Return (x, y) of the center of cell containing provided text 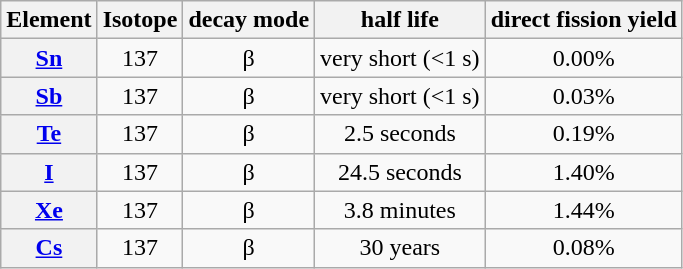
0.08% (584, 248)
Sb (49, 96)
direct fission yield (584, 20)
Element (49, 20)
0.19% (584, 134)
Sn (49, 58)
1.40% (584, 172)
24.5 seconds (400, 172)
2.5 seconds (400, 134)
3.8 minutes (400, 210)
0.00% (584, 58)
decay mode (249, 20)
0.03% (584, 96)
30 years (400, 248)
Isotope (140, 20)
Cs (49, 248)
1.44% (584, 210)
half life (400, 20)
Te (49, 134)
Xe (49, 210)
I (49, 172)
